Provide the (x, y) coordinate of the cell's center where the given text is located.  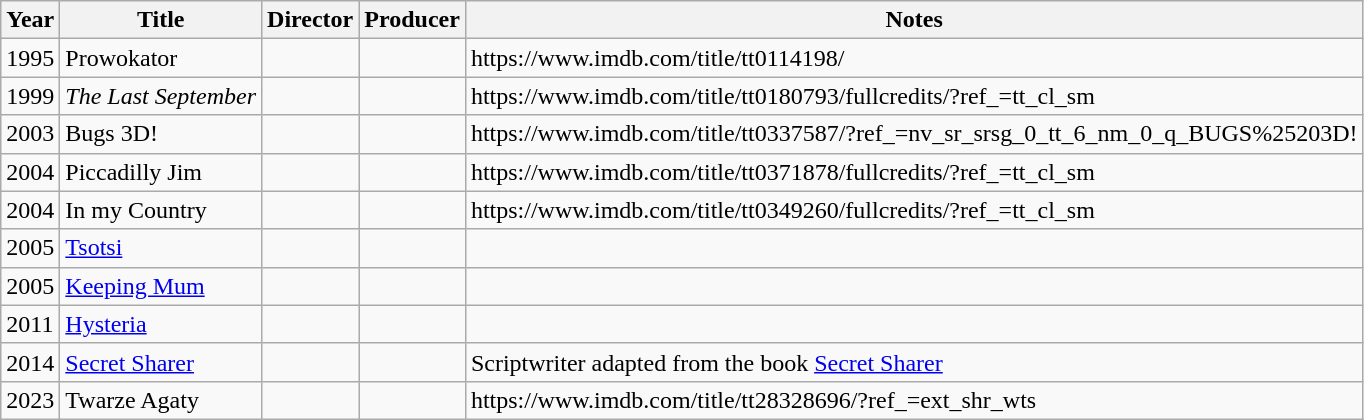
Twarze Agaty (161, 400)
https://www.imdb.com/title/tt0337587/?ref_=nv_sr_srsg_0_tt_6_nm_0_q_BUGS%25203D! (914, 134)
2014 (30, 362)
In my Country (161, 210)
Scriptwriter adapted from the book Secret Sharer (914, 362)
Keeping Mum (161, 286)
https://www.imdb.com/title/tt0114198/ (914, 58)
Year (30, 20)
https://www.imdb.com/title/tt28328696/?ref_=ext_shr_wts (914, 400)
1999 (30, 96)
Piccadilly Jim (161, 172)
https://www.imdb.com/title/tt0349260/fullcredits/?ref_=tt_cl_sm (914, 210)
Tsotsi (161, 248)
2023 (30, 400)
Producer (412, 20)
Prowokator (161, 58)
Secret Sharer (161, 362)
Hysteria (161, 324)
Title (161, 20)
Director (310, 20)
Bugs 3D! (161, 134)
Notes (914, 20)
2003 (30, 134)
2011 (30, 324)
1995 (30, 58)
https://www.imdb.com/title/tt0371878/fullcredits/?ref_=tt_cl_sm (914, 172)
https://www.imdb.com/title/tt0180793/fullcredits/?ref_=tt_cl_sm (914, 96)
The Last September (161, 96)
